Extract the (x, y) coordinate from the center of the cell holding the provided text.  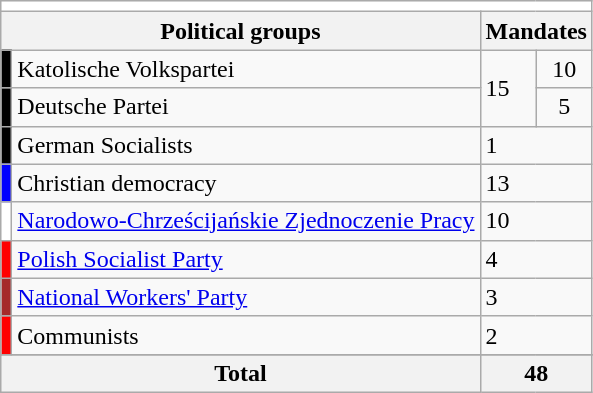
Christian democracy (246, 183)
Polish Socialist Party (246, 259)
5 (564, 107)
Mandates (536, 31)
1 (536, 145)
Deutsche Partei (246, 107)
German Socialists (246, 145)
4 (536, 259)
Total (240, 373)
2 (536, 335)
Communists (246, 335)
3 (536, 297)
15 (508, 88)
Narodowo-Chrześcijańskie Zjednoczenie Pracy (246, 221)
48 (536, 373)
13 (536, 183)
Katolische Volkspartei (246, 69)
National Workers' Party (246, 297)
Political groups (240, 31)
